Locate the cell with the specified text and output its (X, Y) center coordinate. 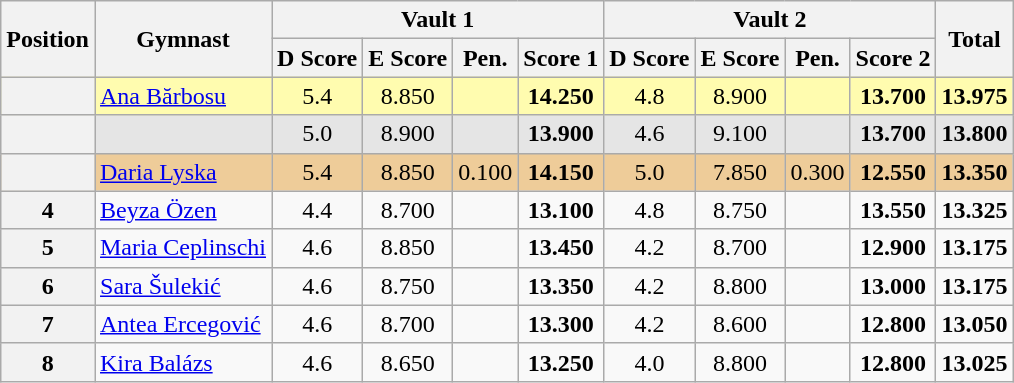
Kira Balázs (182, 362)
Gymnast (182, 39)
13.250 (561, 362)
0.100 (486, 172)
12.900 (893, 248)
Score 2 (893, 58)
13.000 (893, 286)
13.450 (561, 248)
Total (974, 39)
Score 1 (561, 58)
8 (48, 362)
Sara Šulekić (182, 286)
8.650 (408, 362)
13.300 (561, 324)
6 (48, 286)
Maria Ceplinschi (182, 248)
5 (48, 248)
4.0 (650, 362)
Vault 1 (438, 20)
Beyza Özen (182, 210)
Vault 2 (770, 20)
4.4 (318, 210)
12.550 (893, 172)
Daria Lyska (182, 172)
13.025 (974, 362)
13.050 (974, 324)
Antea Ercegović (182, 324)
0.300 (818, 172)
7.850 (740, 172)
Ana Bărbosu (182, 96)
14.150 (561, 172)
13.100 (561, 210)
9.100 (740, 134)
13.800 (974, 134)
13.900 (561, 134)
13.325 (974, 210)
13.975 (974, 96)
Position (48, 39)
13.550 (893, 210)
8.600 (740, 324)
7 (48, 324)
14.250 (561, 96)
4 (48, 210)
